From the cell containing the given text, extract its center point as [x, y] coordinate. 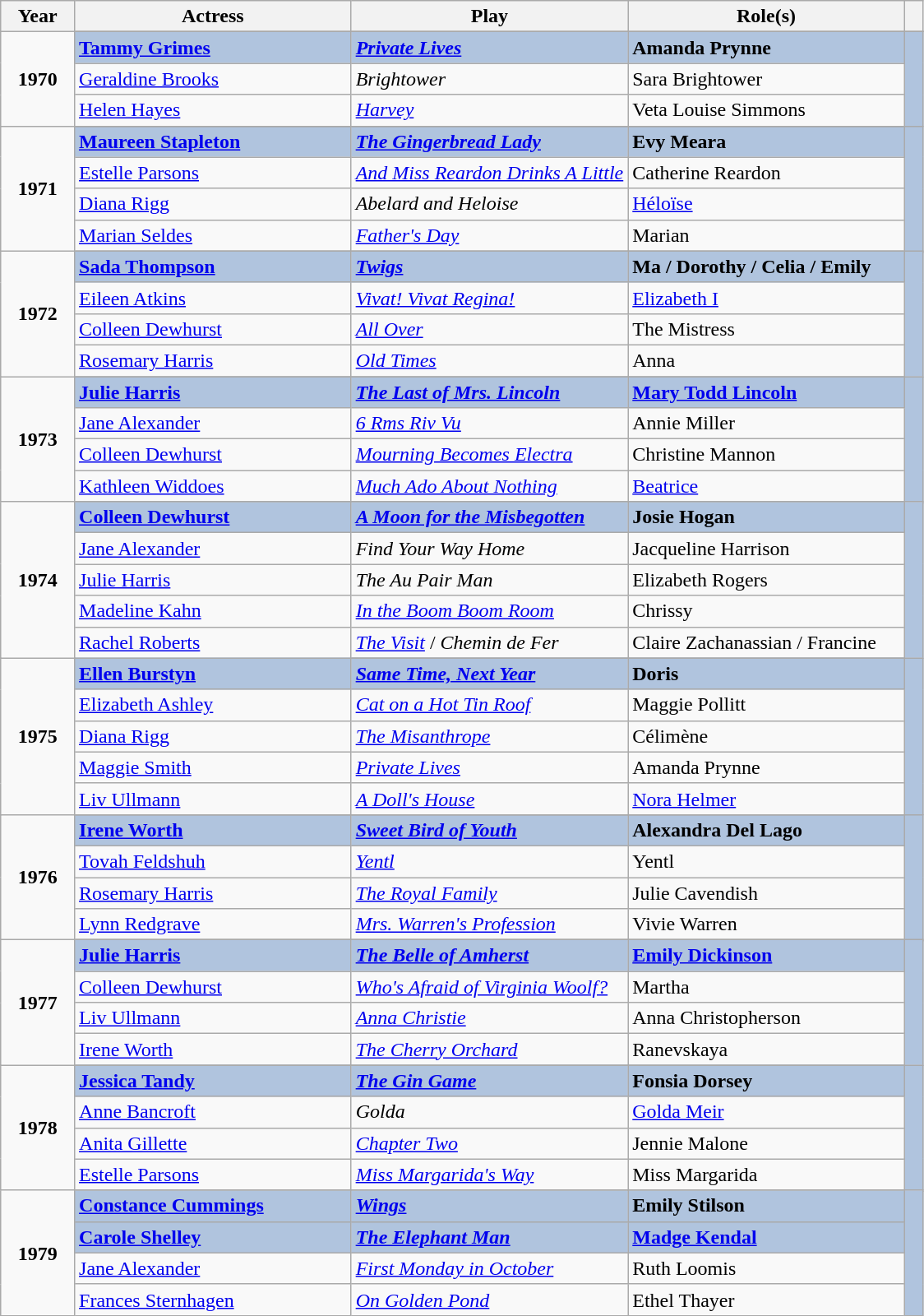
The Elephant Man [490, 1237]
Kathleen Widdoes [214, 486]
All Over [490, 329]
Constance Cummings [214, 1206]
Anne Bancroft [214, 1112]
Julie Cavendish [766, 892]
Veta Louise Simmons [766, 110]
Martha [766, 987]
Chapter Two [490, 1143]
Rachel Roberts [214, 642]
Elizabeth Rogers [766, 580]
Much Ado About Nothing [490, 486]
Marian Seldes [214, 235]
1979 [38, 1253]
Sweet Bird of Youth [490, 830]
Ma / Dorothy / Celia / Emily [766, 266]
Harvey [490, 110]
Annie Miller [766, 424]
Beatrice [766, 486]
A Doll's House [490, 799]
Mrs. Warren's Profession [490, 924]
Christine Mannon [766, 455]
Elizabeth I [766, 298]
In the Boom Boom Room [490, 611]
Father's Day [490, 235]
The Cherry Orchard [490, 1050]
Anna Christie [490, 1018]
Wings [490, 1206]
Golda [490, 1112]
1975 [38, 736]
Claire Zachanassian / Francine [766, 642]
Vivie Warren [766, 924]
Vivat! Vivat Regina! [490, 298]
Madge Kendal [766, 1237]
First Monday in October [490, 1268]
The Gin Game [490, 1081]
Helen Hayes [214, 110]
Elizabeth Ashley [214, 705]
Mary Todd Lincoln [766, 392]
The Mistress [766, 329]
Madeline Kahn [214, 611]
Tovah Feldshuh [214, 861]
Ethel Thayer [766, 1300]
Chrissy [766, 611]
Anita Gillette [214, 1143]
The Belle of Amherst [490, 956]
The Misanthrope [490, 736]
A Moon for the Misbegotten [490, 517]
Célimène [766, 736]
Role(s) [766, 16]
Josie Hogan [766, 517]
1974 [38, 580]
Miss Margarida [766, 1175]
Doris [766, 674]
Emily Dickinson [766, 956]
1973 [38, 439]
Eileen Atkins [214, 298]
Actress [214, 16]
The Visit / Chemin de Fer [490, 642]
Twigs [490, 266]
Year [38, 16]
Cat on a Hot Tin Roof [490, 705]
The Last of Mrs. Lincoln [490, 392]
On Golden Pond [490, 1300]
Ellen Burstyn [214, 674]
Lynn Redgrave [214, 924]
Catherine Reardon [766, 173]
Abelard and Heloise [490, 204]
And Miss Reardon Drinks A Little [490, 173]
The Gingerbread Lady [490, 141]
6 Rms Riv Vu [490, 424]
Ranevskaya [766, 1050]
Emily Stilson [766, 1206]
1970 [38, 79]
Jacqueline Harrison [766, 549]
1976 [38, 877]
Sada Thompson [214, 266]
Brightower [490, 79]
Who's Afraid of Virginia Woolf? [490, 987]
Geraldine Brooks [214, 79]
Find Your Way Home [490, 549]
Carole Shelley [214, 1237]
Play [490, 16]
The Royal Family [490, 892]
Maggie Smith [214, 767]
Sara Brightower [766, 79]
Marian [766, 235]
Héloïse [766, 204]
The Au Pair Man [490, 580]
Fonsia Dorsey [766, 1081]
Anna [766, 360]
Golda Meir [766, 1112]
Maggie Pollitt [766, 705]
Ruth Loomis [766, 1268]
Frances Sternhagen [214, 1300]
Evy Meara [766, 141]
1977 [38, 1003]
Alexandra Del Lago [766, 830]
Tammy Grimes [214, 48]
1971 [38, 188]
1972 [38, 313]
Miss Margarida's Way [490, 1175]
Maureen Stapleton [214, 141]
Jennie Malone [766, 1143]
Same Time, Next Year [490, 674]
Nora Helmer [766, 799]
Jessica Tandy [214, 1081]
1978 [38, 1128]
Anna Christopherson [766, 1018]
Old Times [490, 360]
Mourning Becomes Electra [490, 455]
